From the cell containing the given text, extract its center point as (X, Y) coordinate. 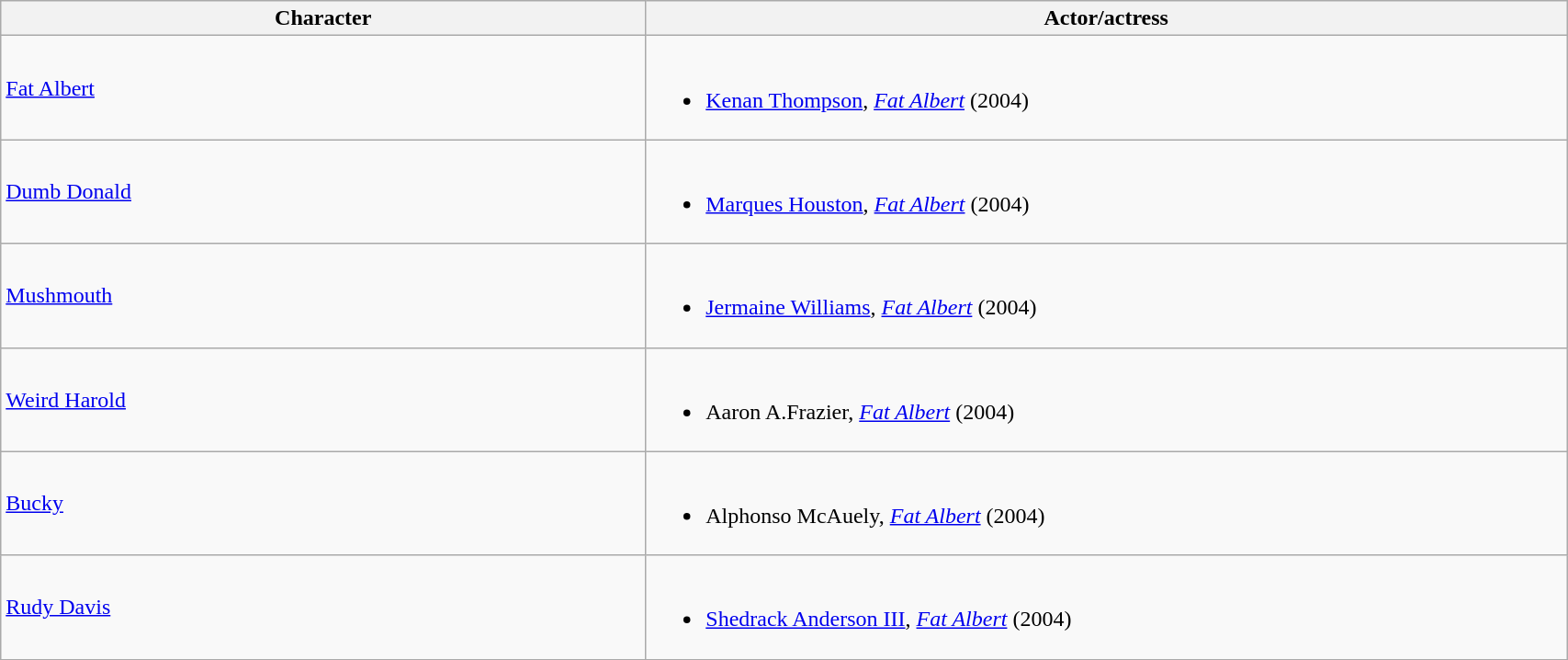
Bucky (323, 504)
Marques Houston, Fat Albert (2004) (1106, 191)
Shedrack Anderson III, Fat Albert (2004) (1106, 607)
Dumb Donald (323, 191)
Actor/actress (1106, 18)
Weird Harold (323, 399)
Character (323, 18)
Rudy Davis (323, 607)
Alphonso McAuely, Fat Albert (2004) (1106, 504)
Mushmouth (323, 296)
Aaron A.Frazier, Fat Albert (2004) (1106, 399)
Jermaine Williams, Fat Albert (2004) (1106, 296)
Kenan Thompson, Fat Albert (2004) (1106, 88)
Fat Albert (323, 88)
